Provide the [X, Y] coordinate of the cell's center where the given text is located.  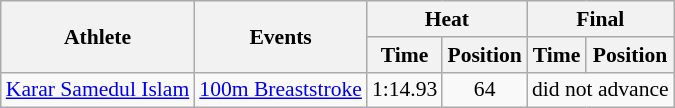
did not advance [600, 90]
Events [280, 36]
Karar Samedul Islam [98, 90]
Final [600, 19]
100m Breaststroke [280, 90]
64 [484, 90]
Athlete [98, 36]
Heat [447, 19]
1:14.93 [404, 90]
